Extract the [X, Y] coordinate from the center of the cell holding the provided text.  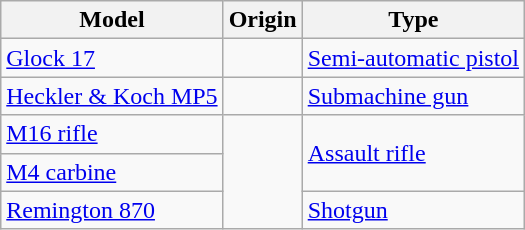
Origin [262, 20]
Semi-automatic pistol [413, 58]
Shotgun [413, 210]
Remington 870 [112, 210]
Type [413, 20]
Heckler & Koch MP5 [112, 96]
Glock 17 [112, 58]
M4 carbine [112, 172]
Assault rifle [413, 153]
M16 rifle [112, 134]
Submachine gun [413, 96]
Model [112, 20]
